Pinpoint the cell where the given text exists, returning its [x, y] midpoint coordinate. 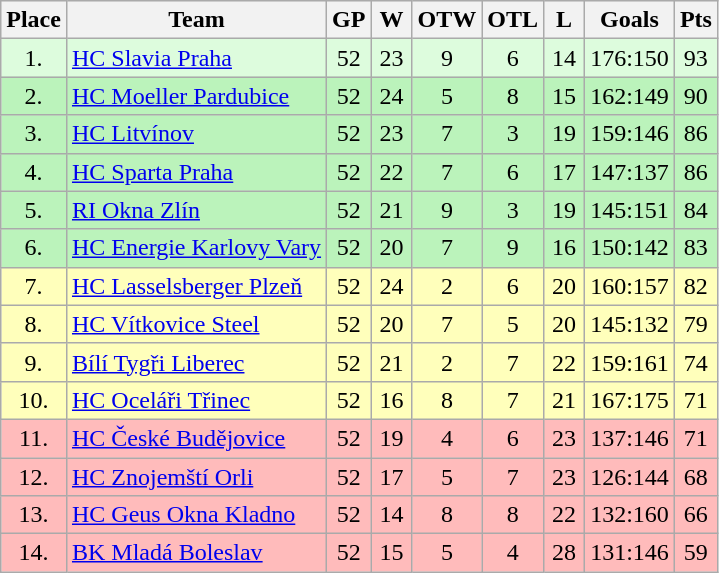
167:175 [630, 400]
OTL [513, 20]
147:137 [630, 172]
5. [34, 210]
HC České Budějovice [196, 438]
14. [34, 553]
131:146 [630, 553]
159:146 [630, 134]
90 [696, 96]
11. [34, 438]
HC Slavia Praha [196, 58]
145:151 [630, 210]
7. [34, 286]
GP [349, 20]
126:144 [630, 477]
66 [696, 515]
93 [696, 58]
9. [34, 362]
Bílí Tygři Liberec [196, 362]
1. [34, 58]
3. [34, 134]
74 [696, 362]
150:142 [630, 248]
OTW [447, 20]
8. [34, 324]
HC Geus Okna Kladno [196, 515]
162:149 [630, 96]
HC Sparta Praha [196, 172]
79 [696, 324]
82 [696, 286]
137:146 [630, 438]
HC Energie Karlovy Vary [196, 248]
Place [34, 20]
HC Znojemští Orli [196, 477]
12. [34, 477]
L [564, 20]
68 [696, 477]
HC Vítkovice Steel [196, 324]
RI Okna Zlín [196, 210]
4. [34, 172]
83 [696, 248]
BK Mladá Boleslav [196, 553]
145:132 [630, 324]
Goals [630, 20]
176:150 [630, 58]
HC Moeller Pardubice [196, 96]
Team [196, 20]
HC Lasselsberger Plzeň [196, 286]
159:161 [630, 362]
6. [34, 248]
13. [34, 515]
84 [696, 210]
132:160 [630, 515]
28 [564, 553]
160:157 [630, 286]
HC Oceláři Třinec [196, 400]
2. [34, 96]
W [392, 20]
HC Litvínov [196, 134]
10. [34, 400]
59 [696, 553]
Pts [696, 20]
